From the cell containing the given text, extract its center point as (X, Y) coordinate. 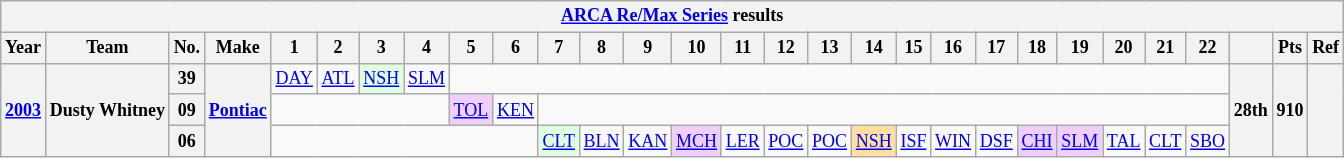
No. (186, 48)
KAN (648, 140)
MCH (697, 140)
TOL (470, 110)
19 (1080, 48)
7 (558, 48)
1 (294, 48)
Team (107, 48)
4 (427, 48)
Make (238, 48)
910 (1290, 110)
TAL (1123, 140)
11 (742, 48)
Ref (1326, 48)
CHI (1037, 140)
BLN (602, 140)
8 (602, 48)
2003 (24, 110)
12 (786, 48)
22 (1208, 48)
13 (830, 48)
10 (697, 48)
Dusty Whitney (107, 110)
17 (996, 48)
ATL (338, 78)
06 (186, 140)
2 (338, 48)
9 (648, 48)
39 (186, 78)
6 (516, 48)
WIN (954, 140)
KEN (516, 110)
Year (24, 48)
14 (874, 48)
15 (914, 48)
ISF (914, 140)
LER (742, 140)
3 (382, 48)
28th (1250, 110)
16 (954, 48)
SBO (1208, 140)
18 (1037, 48)
Pontiac (238, 110)
09 (186, 110)
DSF (996, 140)
21 (1166, 48)
DAY (294, 78)
20 (1123, 48)
ARCA Re/Max Series results (672, 16)
5 (470, 48)
Pts (1290, 48)
